Output the [x, y] coordinate of the center of the cell containing the given text.  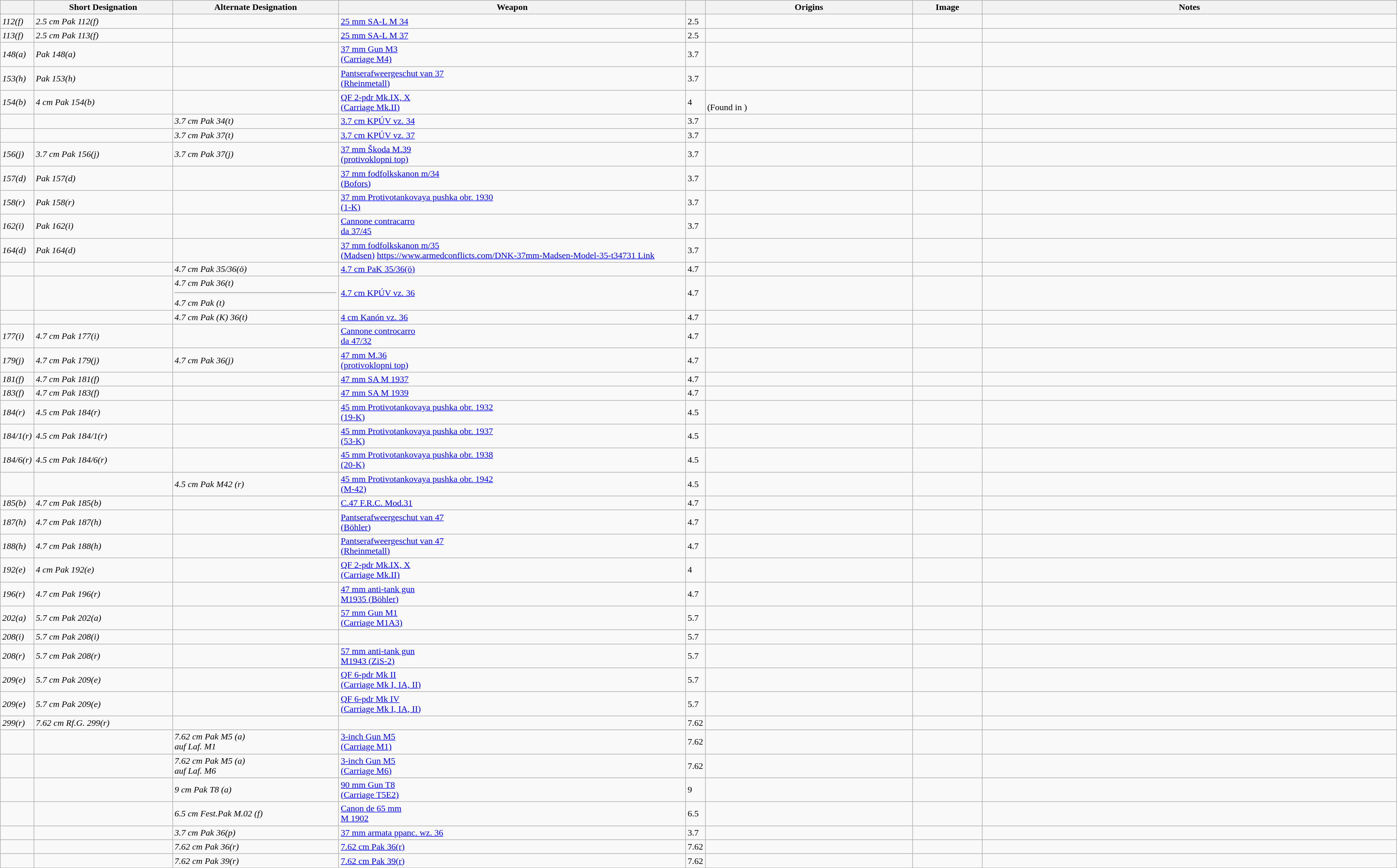
Pak 148(a) [103, 55]
45 mm Protivotankovaya pushka obr. 1932(19-K) [512, 412]
37 mm fodfolkskanon m/35(Madsen) https://www.armedconflicts.com/DNK-37mm-Madsen-Model-35-t34731 Link [512, 250]
5.7 cm Pak 208(i) [103, 637]
4.7 cm Pak 35/36(ö) [256, 269]
QF 6-pdr Mk II(Carriage Mk I, IA, II) [512, 680]
4.7 cm Pak 181(f) [103, 379]
45 mm Protivotankovaya pushka obr. 1938(20-K) [512, 460]
4.7 cm KPÚV vz. 36 [512, 293]
47 mm anti-tank gunM1935 (Böhler) [512, 594]
4.7 cm Pak 36(j) [256, 360]
Alternate Designation [256, 7]
6.5 [696, 813]
Cannone contracarroda 37/45 [512, 226]
208(i) [17, 637]
4.7 cm Pak 196(r) [103, 594]
4.5 cm Pak 184/1(r) [103, 436]
156(j) [17, 154]
37 mm armata ppanc. wz. 36 [512, 833]
47 mm M.36(protivoklopni top) [512, 360]
9 [696, 790]
3.7 cm KPÚV vz. 37 [512, 135]
3-inch Gun M5(Carriage M6) [512, 766]
153(h) [17, 78]
Pantserafweergeschut van 47(Rheinmetall) [512, 546]
90 mm Gun T8(Carriage T5E2) [512, 790]
187(h) [17, 522]
(Found in ) [809, 102]
3.7 cm Pak 37(j) [256, 154]
181(f) [17, 379]
154(b) [17, 102]
4.7 cm PaK 35/36(ö) [512, 269]
4.5 cm Pak 184(r) [103, 412]
Notes [1190, 7]
Pak 162(i) [103, 226]
208(r) [17, 656]
37 mm Gun M3(Carriage M4) [512, 55]
Image [947, 7]
7.62 cm Rf.G. 299(r) [103, 723]
4.7 cm Pak 188(h) [103, 546]
4 cm Pak 154(b) [103, 102]
3.7 cm Pak 156(j) [103, 154]
4.5 cm Pak 184/6(r) [103, 460]
9 cm Pak T8 (a) [256, 790]
37 mm Protivotankovaya pushka obr. 1930(1-K) [512, 202]
5.7 cm Pak 202(a) [103, 618]
112(f) [17, 21]
Pantserafweergeschut van 47(Böhler) [512, 522]
Pak 153(h) [103, 78]
2.5 cm Pak 112(f) [103, 21]
4.7 cm Pak 187(h) [103, 522]
3.7 cm Pak 36(p) [256, 833]
3.7 cm KPÚV vz. 34 [512, 121]
188(h) [17, 546]
4.7 cm Pak 179(j) [103, 360]
7.62 cm Pak M5 (a)auf Laf. M1 [256, 742]
QF 6-pdr Mk IV(Carriage Mk I, IA, II) [512, 704]
4.7 cm Pak (K) 36(t) [256, 317]
4 cm Pak 192(e) [103, 570]
148(a) [17, 55]
2.5 cm Pak 113(f) [103, 35]
185(b) [17, 503]
25 mm SA-L M 34 [512, 21]
47 mm SA M 1937 [512, 379]
183(f) [17, 393]
Pak 157(d) [103, 178]
162(i) [17, 226]
37 mm fodfolkskanon m/34(Bofors) [512, 178]
7.62 cm Pak M5 (a)auf Laf. M6 [256, 766]
4.7 cm Pak 36(t)4.7 cm Pak (t) [256, 293]
Pak 164(d) [103, 250]
299(r) [17, 723]
47 mm SA M 1939 [512, 393]
4.5 cm Pak M42 (r) [256, 484]
184(r) [17, 412]
45 mm Protivotankovaya pushka obr. 1942(M-42) [512, 484]
4.7 cm Pak 177(i) [103, 336]
179(j) [17, 360]
Short Designation [103, 7]
Pantserafweergeschut van 37(Rheinmetall) [512, 78]
25 mm SA-L M 37 [512, 35]
3.7 cm Pak 37(t) [256, 135]
57 mm anti-tank gunM1943 (ZiS-2) [512, 656]
6.5 cm Fest.Pak M.02 (f) [256, 813]
202(a) [17, 618]
Origins [809, 7]
158(r) [17, 202]
184/1(r) [17, 436]
177(i) [17, 336]
Canon de 65 mmM 1902 [512, 813]
164(d) [17, 250]
57 mm Gun M1(Carriage M1A3) [512, 618]
Pak 158(r) [103, 202]
196(r) [17, 594]
157(d) [17, 178]
4 cm Kanón vz. 36 [512, 317]
184/6(r) [17, 460]
Weapon [512, 7]
C.47 F.R.C. Mod.31 [512, 503]
3-inch Gun M5(Carriage M1) [512, 742]
5.7 cm Pak 208(r) [103, 656]
4.7 cm Pak 183(f) [103, 393]
45 mm Protivotankovaya pushka obr. 1937(53-K) [512, 436]
3.7 cm Pak 34(t) [256, 121]
37 mm Škoda M.39(protivoklopni top) [512, 154]
4.7 cm Pak 185(b) [103, 503]
192(e) [17, 570]
Cannone controcarroda 47/32 [512, 336]
113(f) [17, 35]
